From the cell containing the given text, extract its center point as [X, Y] coordinate. 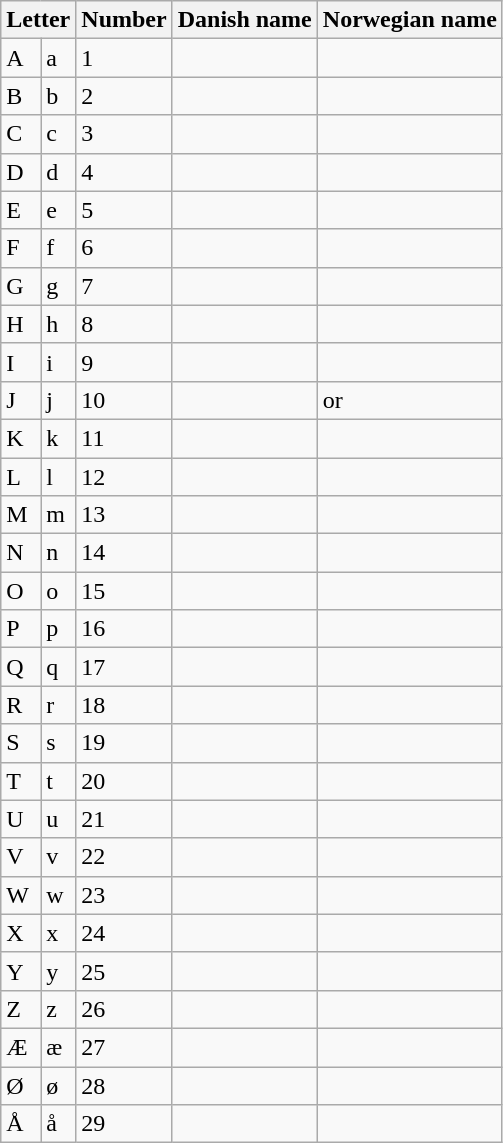
c [58, 134]
z [58, 1009]
6 [124, 248]
4 [124, 172]
S [21, 743]
l [58, 477]
24 [124, 933]
25 [124, 971]
s [58, 743]
B [21, 96]
14 [124, 553]
e [58, 210]
22 [124, 857]
K [21, 438]
f [58, 248]
Z [21, 1009]
23 [124, 895]
9 [124, 362]
x [58, 933]
2 [124, 96]
r [58, 705]
L [21, 477]
D [21, 172]
W [21, 895]
15 [124, 591]
1 [124, 58]
11 [124, 438]
p [58, 629]
A [21, 58]
R [21, 705]
29 [124, 1124]
Number [124, 20]
Y [21, 971]
q [58, 667]
y [58, 971]
8 [124, 324]
g [58, 286]
w [58, 895]
F [21, 248]
27 [124, 1047]
V [21, 857]
I [21, 362]
16 [124, 629]
17 [124, 667]
H [21, 324]
13 [124, 515]
Ø [21, 1085]
T [21, 781]
o [58, 591]
C [21, 134]
26 [124, 1009]
21 [124, 819]
G [21, 286]
O [21, 591]
Norwegian name [410, 20]
u [58, 819]
X [21, 933]
Å [21, 1124]
i [58, 362]
k [58, 438]
U [21, 819]
ø [58, 1085]
28 [124, 1085]
or [410, 400]
J [21, 400]
12 [124, 477]
P [21, 629]
N [21, 553]
t [58, 781]
n [58, 553]
å [58, 1124]
m [58, 515]
v [58, 857]
a [58, 58]
18 [124, 705]
Letter [38, 20]
Æ [21, 1047]
5 [124, 210]
19 [124, 743]
æ [58, 1047]
M [21, 515]
Danish name [244, 20]
b [58, 96]
20 [124, 781]
7 [124, 286]
Q [21, 667]
E [21, 210]
h [58, 324]
d [58, 172]
3 [124, 134]
10 [124, 400]
j [58, 400]
